Return the (x, y) coordinate for the center point of the cell that contains the specified text.  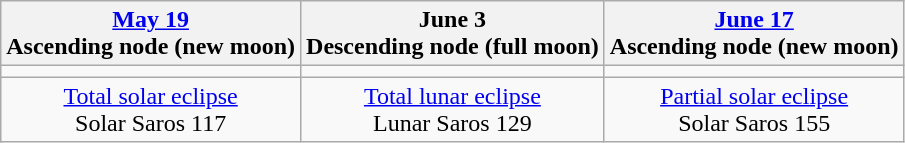
May 19Ascending node (new moon) (151, 34)
Total solar eclipseSolar Saros 117 (151, 110)
Total lunar eclipseLunar Saros 129 (453, 110)
June 17Ascending node (new moon) (754, 34)
June 3Descending node (full moon) (453, 34)
Partial solar eclipseSolar Saros 155 (754, 110)
